Search for the cell housing the specified text and yield its (X, Y) center coordinate. 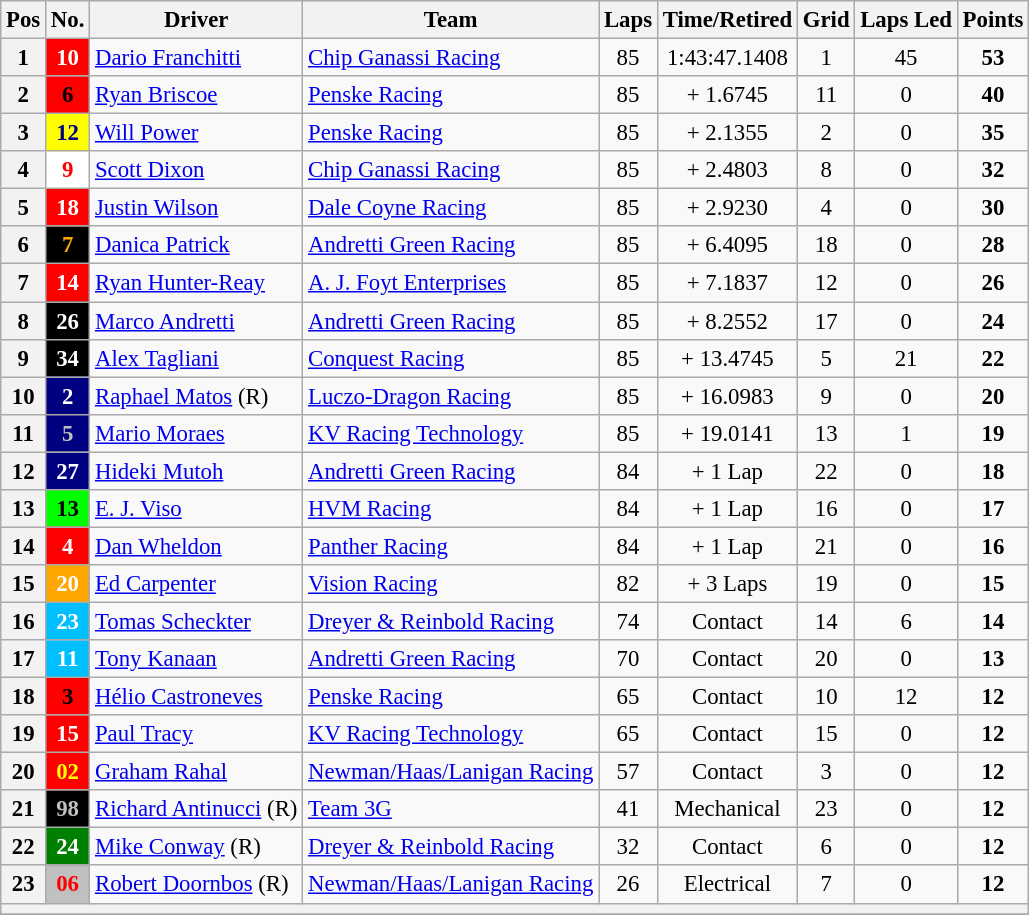
Richard Antinucci (R) (196, 809)
Will Power (196, 133)
Robert Doornbos (R) (196, 885)
+ 8.2552 (727, 321)
+ 1.6745 (727, 95)
Team 3G (451, 809)
No. (68, 20)
34 (68, 358)
A. J. Foyt Enterprises (451, 283)
Danica Patrick (196, 245)
28 (992, 245)
06 (68, 885)
Conquest Racing (451, 358)
Graham Rahal (196, 772)
Raphael Matos (R) (196, 396)
+ 13.4745 (727, 358)
E. J. Viso (196, 509)
70 (628, 659)
Laps (628, 20)
Mike Conway (R) (196, 847)
Hélio Castroneves (196, 697)
+ 19.0141 (727, 433)
+ 3 Laps (727, 584)
Time/Retired (727, 20)
Justin Wilson (196, 208)
Marco Andretti (196, 321)
82 (628, 584)
41 (628, 809)
Vision Racing (451, 584)
Points (992, 20)
Ryan Briscoe (196, 95)
Mechanical (727, 809)
Tony Kanaan (196, 659)
45 (906, 58)
27 (68, 471)
Panther Racing (451, 546)
Dario Franchitti (196, 58)
30 (992, 208)
Hideki Mutoh (196, 471)
57 (628, 772)
Electrical (727, 885)
Driver (196, 20)
Ed Carpenter (196, 584)
Laps Led (906, 20)
+ 2.1355 (727, 133)
Alex Tagliani (196, 358)
02 (68, 772)
Scott Dixon (196, 170)
98 (68, 809)
Team (451, 20)
Mario Moraes (196, 433)
Ryan Hunter-Reay (196, 283)
40 (992, 95)
Grid (826, 20)
53 (992, 58)
+ 2.9230 (727, 208)
HVM Racing (451, 509)
35 (992, 133)
+ 7.1837 (727, 283)
+ 6.4095 (727, 245)
Luczo-Dragon Racing (451, 396)
Dale Coyne Racing (451, 208)
Paul Tracy (196, 734)
1:43:47.1408 (727, 58)
74 (628, 621)
Dan Wheldon (196, 546)
+ 2.4803 (727, 170)
Tomas Scheckter (196, 621)
+ 16.0983 (727, 396)
Pos (24, 20)
